For the text-containing cell, return its midpoint in (x, y) coordinate format. 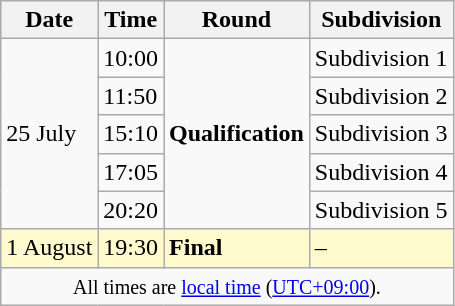
Subdivision (381, 20)
Subdivision 2 (381, 96)
Final (237, 248)
1 August (50, 248)
19:30 (131, 248)
11:50 (131, 96)
Subdivision 4 (381, 172)
Subdivision 3 (381, 134)
– (381, 248)
Time (131, 20)
25 July (50, 134)
17:05 (131, 172)
Qualification (237, 134)
20:20 (131, 210)
10:00 (131, 58)
Date (50, 20)
Subdivision 5 (381, 210)
All times are local time (UTC+09:00). (227, 286)
Round (237, 20)
15:10 (131, 134)
Subdivision 1 (381, 58)
